From the cell containing the given text, extract its center point as (x, y) coordinate. 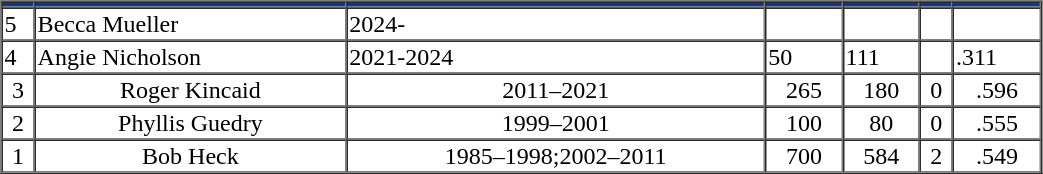
Bob Heck (191, 156)
Roger Kincaid (191, 90)
584 (882, 156)
.549 (997, 156)
4 (18, 56)
100 (804, 122)
180 (882, 90)
700 (804, 156)
.596 (997, 90)
Becca Mueller (191, 24)
1985–1998;2002–2011 (556, 156)
2011–2021 (556, 90)
80 (882, 122)
Phyllis Guedry (191, 122)
.311 (997, 56)
2024- (556, 24)
5 (18, 24)
3 (18, 90)
.555 (997, 122)
50 (804, 56)
2021-2024 (556, 56)
265 (804, 90)
Angie Nicholson (191, 56)
111 (882, 56)
1 (18, 156)
1999–2001 (556, 122)
